Find where the given text appears and provide that cell's center as [x, y] coordinate. 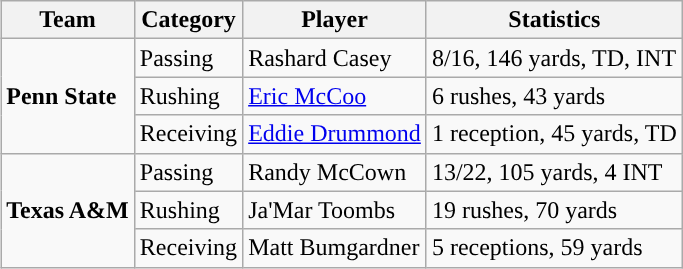
Eddie Drummond [335, 134]
Penn State [68, 96]
Category [188, 20]
Statistics [554, 20]
Matt Bumgardner [335, 248]
19 rushes, 70 yards [554, 210]
5 receptions, 59 yards [554, 248]
Texas A&M [68, 210]
1 reception, 45 yards, TD [554, 134]
Eric McCoo [335, 96]
Rashard Casey [335, 58]
Player [335, 20]
8/16, 146 yards, TD, INT [554, 58]
Team [68, 20]
6 rushes, 43 yards [554, 96]
Randy McCown [335, 172]
13/22, 105 yards, 4 INT [554, 172]
Ja'Mar Toombs [335, 210]
